Determine the [X, Y] coordinate at the center of the cell enclosing the given text.  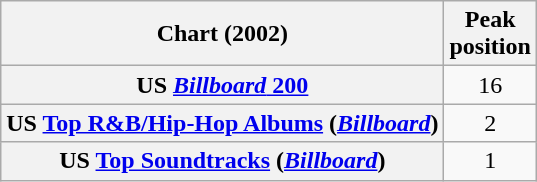
Peak position [490, 34]
US Billboard 200 [222, 85]
Chart (2002) [222, 34]
16 [490, 85]
US Top R&B/Hip-Hop Albums (Billboard) [222, 123]
2 [490, 123]
US Top Soundtracks (Billboard) [222, 161]
1 [490, 161]
